Determine the (x, y) coordinate at the center of the cell enclosing the given text.  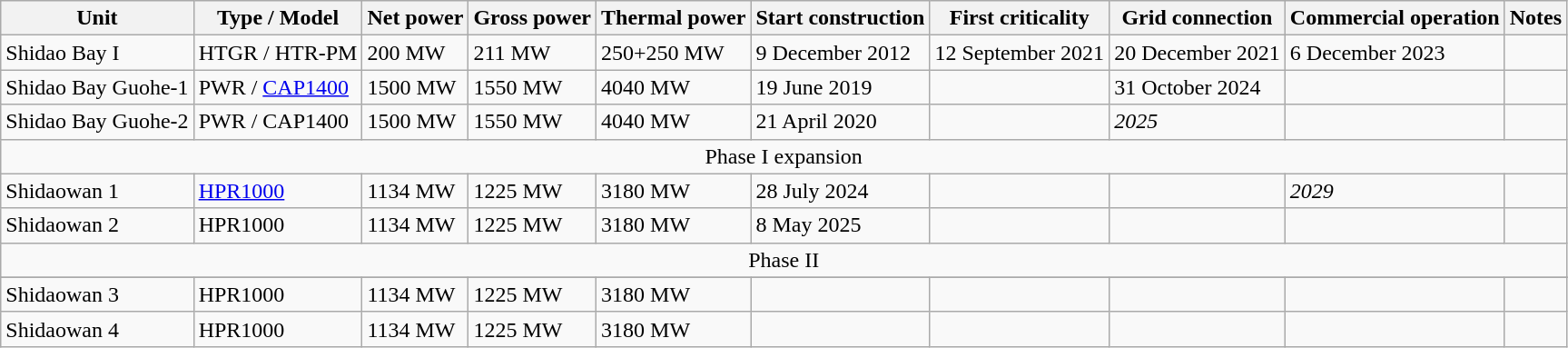
20 December 2021 (1198, 53)
Shidaowan 3 (97, 294)
21 April 2020 (841, 122)
250+250 MW (674, 53)
Phase I expansion (784, 156)
8 May 2025 (841, 225)
Shidao Bay I (97, 53)
Phase II (784, 260)
31 October 2024 (1198, 87)
Grid connection (1198, 18)
Gross power (532, 18)
Net power (416, 18)
Notes (1535, 18)
28 July 2024 (841, 191)
Shidao Bay Guohe-1 (97, 87)
Shidao Bay Guohe-2 (97, 122)
Shidaowan 2 (97, 225)
Unit (97, 18)
Thermal power (674, 18)
6 December 2023 (1395, 53)
Start construction (841, 18)
Shidaowan 1 (97, 191)
HTGR / HTR-PM (278, 53)
2025 (1198, 122)
Commercial operation (1395, 18)
First criticality (1020, 18)
2029 (1395, 191)
19 June 2019 (841, 87)
Shidaowan 4 (97, 329)
200 MW (416, 53)
Type / Model (278, 18)
9 December 2012 (841, 53)
211 MW (532, 53)
12 September 2021 (1020, 53)
